Determine the [x, y] coordinate at the center of the cell enclosing the given text.  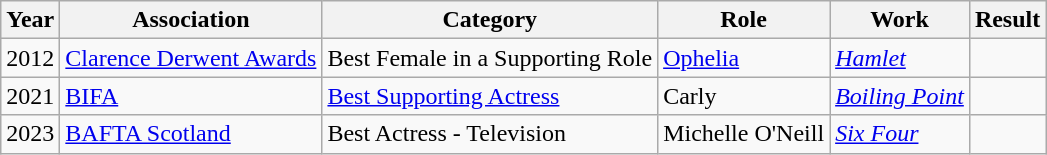
Category [490, 20]
BAFTA Scotland [191, 134]
BIFA [191, 96]
Role [744, 20]
Hamlet [900, 58]
Clarence Derwent Awards [191, 58]
Michelle O'Neill [744, 134]
Carly [744, 96]
Work [900, 20]
Best Female in a Supporting Role [490, 58]
Best Actress - Television [490, 134]
2023 [30, 134]
Boiling Point [900, 96]
Result [1007, 20]
Best Supporting Actress [490, 96]
Ophelia [744, 58]
Association [191, 20]
Six Four [900, 134]
2012 [30, 58]
2021 [30, 96]
Year [30, 20]
